Pinpoint the cell where the given text exists, returning its [x, y] midpoint coordinate. 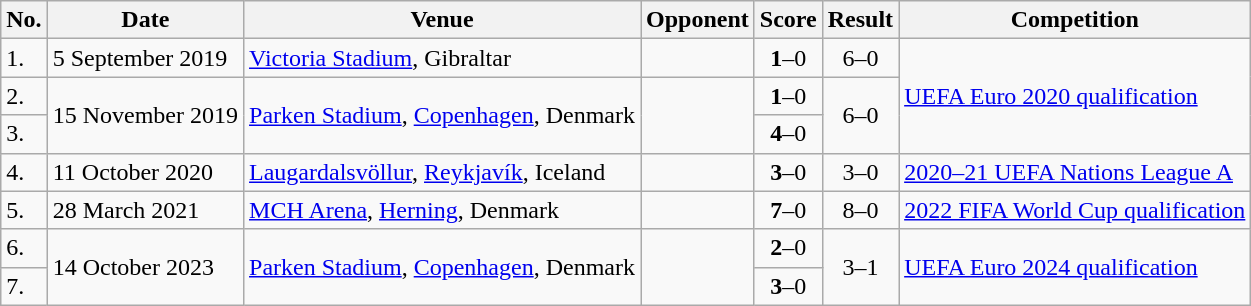
8–0 [860, 210]
4. [24, 172]
Date [145, 20]
Result [860, 20]
Victoria Stadium, Gibraltar [442, 58]
7. [24, 286]
7–0 [788, 210]
Venue [442, 20]
UEFA Euro 2024 qualification [1075, 267]
3–1 [860, 267]
Laugardalsvöllur, Reykjavík, Iceland [442, 172]
3. [24, 134]
15 November 2019 [145, 115]
28 March 2021 [145, 210]
Score [788, 20]
2020–21 UEFA Nations League A [1075, 172]
2022 FIFA World Cup qualification [1075, 210]
Opponent [697, 20]
UEFA Euro 2020 qualification [1075, 96]
2. [24, 96]
5 September 2019 [145, 58]
2–0 [788, 248]
5. [24, 210]
1. [24, 58]
14 October 2023 [145, 267]
6. [24, 248]
No. [24, 20]
4–0 [788, 134]
MCH Arena, Herning, Denmark [442, 210]
11 October 2020 [145, 172]
Competition [1075, 20]
